Extract the [X, Y] coordinate from the center of the cell holding the provided text.  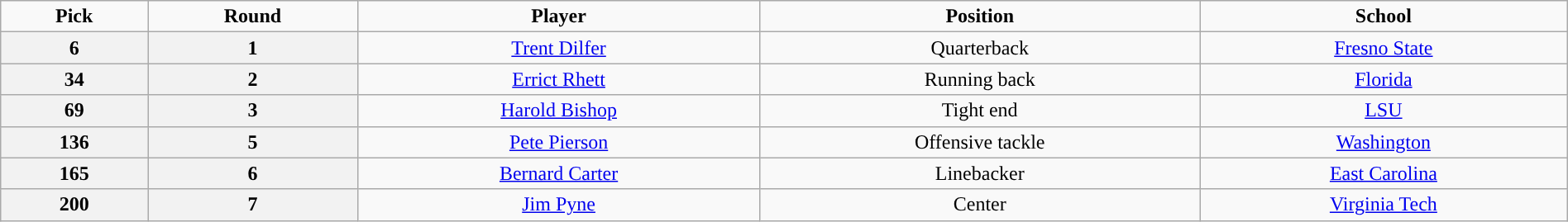
34 [74, 79]
Fresno State [1383, 48]
Tight end [980, 111]
165 [74, 173]
Jim Pyne [559, 205]
2 [253, 79]
Harold Bishop [559, 111]
Running back [980, 79]
Bernard Carter [559, 173]
School [1383, 17]
Pete Pierson [559, 142]
136 [74, 142]
Position [980, 17]
Player [559, 17]
LSU [1383, 111]
Offensive tackle [980, 142]
Errict Rhett [559, 79]
Pick [74, 17]
3 [253, 111]
1 [253, 48]
Linebacker [980, 173]
Virginia Tech [1383, 205]
Center [980, 205]
Florida [1383, 79]
Washington [1383, 142]
East Carolina [1383, 173]
Quarterback [980, 48]
5 [253, 142]
Round [253, 17]
200 [74, 205]
7 [253, 205]
69 [74, 111]
Trent Dilfer [559, 48]
